For the text-containing cell, return its midpoint in [X, Y] coordinate format. 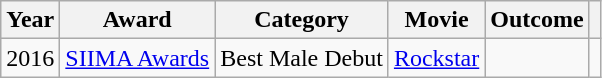
SIIMA Awards [138, 58]
Award [138, 20]
Best Male Debut [302, 58]
Category [302, 20]
Movie [436, 20]
Year [30, 20]
Rockstar [436, 58]
Outcome [537, 20]
2016 [30, 58]
